Detect which cell encompasses the target text, then output its (x, y) center coordinate. 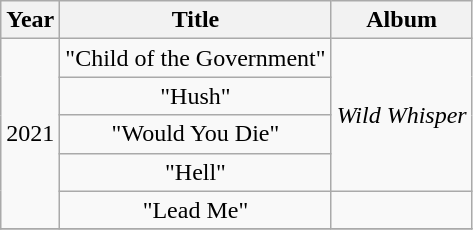
2021 (30, 134)
Wild Whisper (402, 115)
Album (402, 20)
"Lead Me" (196, 210)
Year (30, 20)
"Hush" (196, 96)
"Hell" (196, 172)
"Child of the Government" (196, 58)
"Would You Die" (196, 134)
Title (196, 20)
